Identify which cell holds the provided text, then report its (x, y) central coordinate. 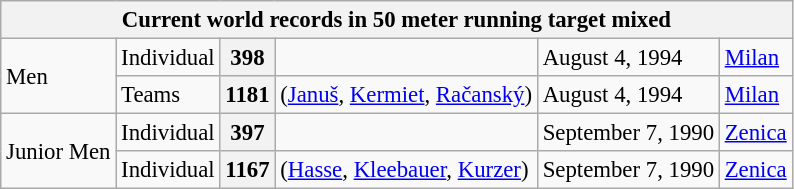
(Januš, Kermiet, Račanský) (406, 95)
398 (248, 58)
Men (58, 76)
397 (248, 133)
Current world records in 50 meter running target mixed (396, 20)
Teams (168, 95)
Junior Men (58, 152)
1167 (248, 170)
(Hasse, Kleebauer, Kurzer) (406, 170)
1181 (248, 95)
